Identify which cell holds the provided text, then report its (x, y) central coordinate. 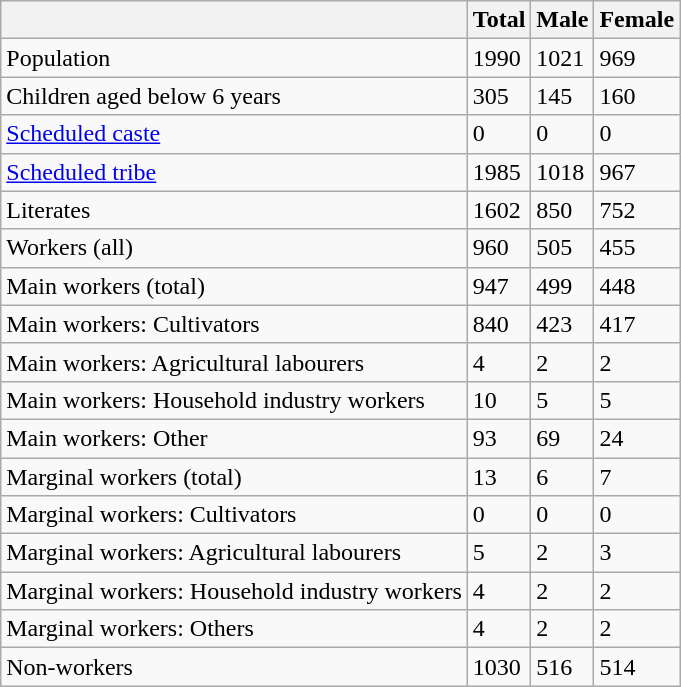
7 (637, 477)
514 (637, 667)
1602 (499, 210)
505 (562, 248)
Marginal workers: Household industry workers (234, 591)
1018 (562, 172)
24 (637, 438)
69 (562, 438)
Marginal workers: Agricultural labourers (234, 553)
448 (637, 286)
455 (637, 248)
160 (637, 96)
969 (637, 58)
840 (499, 324)
Main workers: Other (234, 438)
516 (562, 667)
Scheduled caste (234, 134)
6 (562, 477)
93 (499, 438)
Main workers: Household industry workers (234, 400)
13 (499, 477)
947 (499, 286)
145 (562, 96)
10 (499, 400)
Main workers (total) (234, 286)
499 (562, 286)
Population (234, 58)
305 (499, 96)
967 (637, 172)
Marginal workers: Others (234, 629)
Main workers: Agricultural labourers (234, 362)
3 (637, 553)
Marginal workers (total) (234, 477)
Workers (all) (234, 248)
Marginal workers: Cultivators (234, 515)
Male (562, 20)
417 (637, 324)
850 (562, 210)
Children aged below 6 years (234, 96)
Non-workers (234, 667)
1030 (499, 667)
Female (637, 20)
423 (562, 324)
1990 (499, 58)
752 (637, 210)
1021 (562, 58)
Literates (234, 210)
Main workers: Cultivators (234, 324)
Scheduled tribe (234, 172)
960 (499, 248)
Total (499, 20)
1985 (499, 172)
